Find where the given text appears and provide that cell's center as (x, y) coordinate. 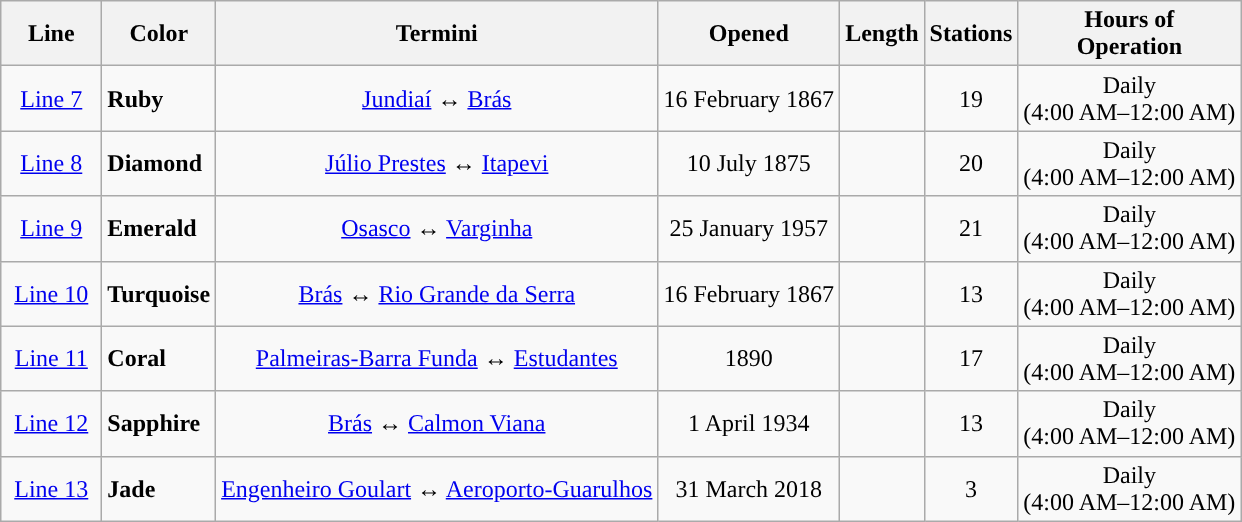
Stations (971, 34)
Line 7 (52, 98)
Color (159, 34)
Jade (159, 488)
Júlio Prestes ↔ Itapevi (437, 164)
1 April 1934 (749, 424)
Osasco ↔ Varginha (437, 228)
20 (971, 164)
31 March 2018 (749, 488)
25 January 1957 (749, 228)
10 July 1875 (749, 164)
Emerald (159, 228)
Line (52, 34)
Line 12 (52, 424)
Line 13 (52, 488)
Line 10 (52, 294)
Line 9 (52, 228)
Brás ↔ Rio Grande da Serra (437, 294)
19 (971, 98)
Engenheiro Goulart ↔ Aeroporto-Guarulhos (437, 488)
Turquoise (159, 294)
Line 11 (52, 358)
Jundiaí ↔ Brás (437, 98)
17 (971, 358)
Coral (159, 358)
Termini (437, 34)
Sapphire (159, 424)
3 (971, 488)
1890 (749, 358)
Ruby (159, 98)
Palmeiras-Barra Funda ↔ Estudantes (437, 358)
Line 8 (52, 164)
Diamond (159, 164)
Hours of Operation (1130, 34)
Opened (749, 34)
Brás ↔ Calmon Viana (437, 424)
Length (882, 34)
21 (971, 228)
